Return [X, Y] of the center of cell containing provided text 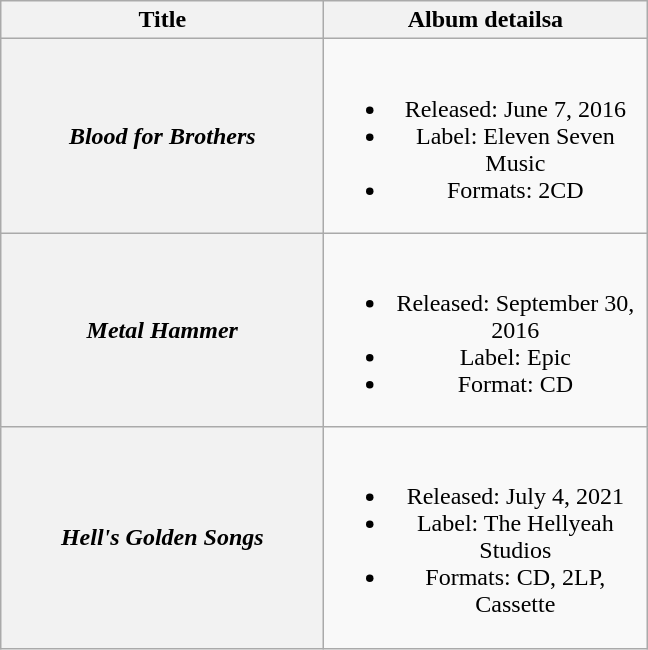
Blood for Brothers [162, 136]
Hell's Golden Songs [162, 538]
Title [162, 20]
Album detailsa [486, 20]
Released: September 30, 2016Label: EpicFormat: CD [486, 330]
Metal Hammer [162, 330]
Released: July 4, 2021Label: The Hellyeah StudiosFormats: CD, 2LP, Cassette [486, 538]
Released: June 7, 2016Label: Eleven Seven MusicFormats: 2CD [486, 136]
